From the cell containing the given text, extract its center point as (x, y) coordinate. 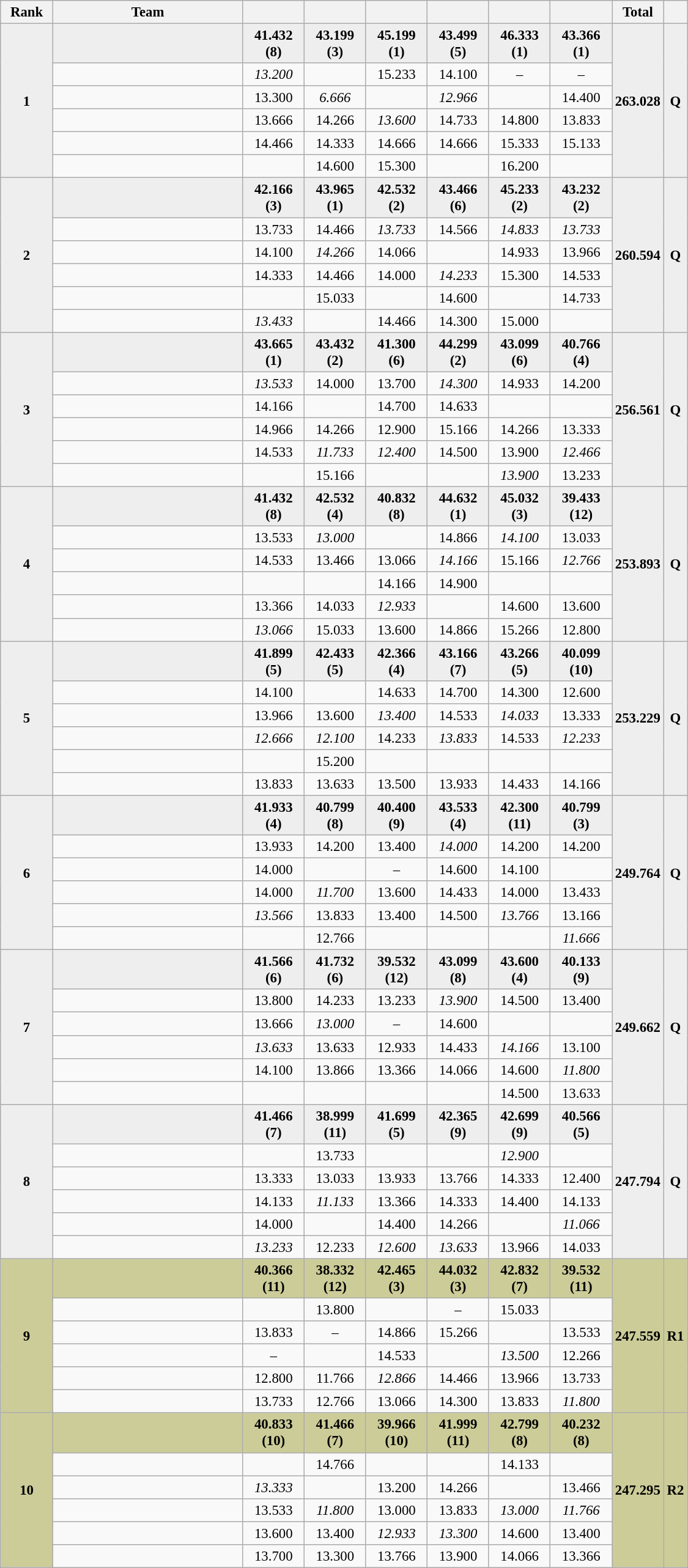
13.566 (274, 916)
41.933 (4) (274, 815)
1 (27, 101)
16.200 (520, 167)
40.766 (4) (581, 352)
43.099 (8) (459, 970)
15.000 (520, 321)
43.665 (1) (274, 352)
11.700 (335, 893)
247.559 (637, 1336)
40.799 (3) (581, 815)
15.200 (335, 761)
15.133 (581, 144)
44.632 (1) (459, 506)
11.733 (335, 452)
44.299 (2) (459, 352)
40.133 (9) (581, 970)
40.099 (10) (581, 661)
14.800 (520, 120)
45.199 (1) (396, 44)
42.365 (9) (459, 1124)
249.662 (637, 1027)
10 (27, 1490)
14.900 (459, 584)
253.893 (637, 564)
46.333 (1) (520, 44)
42.699 (9) (520, 1124)
263.028 (637, 101)
39.433 (12) (581, 506)
260.594 (637, 256)
R2 (675, 1490)
6 (27, 873)
14.766 (335, 1464)
13.866 (335, 1070)
12.966 (459, 98)
40.400 (9) (396, 815)
43.432 (2) (335, 352)
41.999 (11) (459, 1433)
12.266 (581, 1356)
43.266 (5) (520, 661)
44.032 (3) (459, 1279)
41.300 (6) (396, 352)
15.233 (396, 75)
38.332 (12) (335, 1279)
6.666 (335, 98)
12.100 (335, 738)
39.966 (10) (396, 1433)
42.532 (2) (396, 198)
43.499 (5) (459, 44)
40.832 (8) (396, 506)
43.366 (1) (581, 44)
4 (27, 564)
247.794 (637, 1181)
256.561 (637, 410)
13.166 (581, 916)
42.532 (4) (335, 506)
11.666 (581, 938)
41.899 (5) (274, 661)
11.066 (581, 1224)
249.764 (637, 873)
43.166 (7) (459, 661)
5 (27, 719)
38.999 (11) (335, 1124)
42.799 (8) (520, 1433)
2 (27, 256)
39.532 (11) (581, 1279)
41.566 (6) (274, 970)
8 (27, 1181)
R1 (675, 1336)
43.600 (4) (520, 970)
43.099 (6) (520, 352)
Team (148, 12)
43.533 (4) (459, 815)
Total (637, 12)
11.133 (335, 1201)
42.166 (3) (274, 198)
42.366 (4) (396, 661)
14.966 (274, 429)
43.199 (3) (335, 44)
40.833 (10) (274, 1433)
14.833 (520, 229)
12.466 (581, 452)
43.466 (6) (459, 198)
39.532 (12) (396, 970)
13.100 (581, 1047)
40.232 (8) (581, 1433)
40.799 (8) (335, 815)
Rank (27, 12)
42.832 (7) (520, 1279)
45.032 (3) (520, 506)
42.465 (3) (396, 1279)
45.233 (2) (520, 198)
7 (27, 1027)
40.566 (5) (581, 1124)
12.666 (274, 738)
253.229 (637, 719)
14.566 (459, 229)
43.965 (1) (335, 198)
40.366 (11) (274, 1279)
3 (27, 410)
42.300 (11) (520, 815)
12.866 (396, 1378)
41.732 (6) (335, 970)
9 (27, 1336)
43.232 (2) (581, 198)
247.295 (637, 1490)
41.699 (5) (396, 1124)
42.433 (5) (335, 661)
15.333 (520, 144)
